Return (x, y) of the center of cell containing provided text 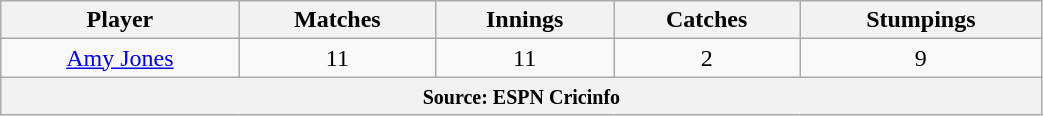
2 (707, 58)
Player (120, 20)
Source: ESPN Cricinfo (522, 96)
Matches (338, 20)
Innings (525, 20)
9 (921, 58)
Amy Jones (120, 58)
Catches (707, 20)
Stumpings (921, 20)
